Scan for the cell matching the given text and deliver its (x, y) coordinate at center. 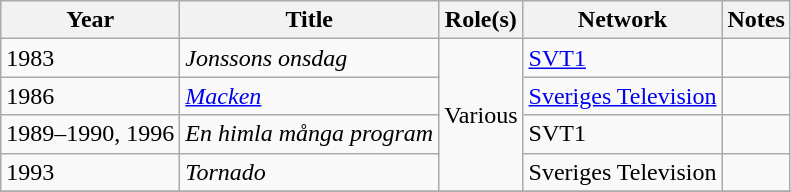
Tornado (310, 172)
1983 (90, 58)
1986 (90, 96)
En himla många program (310, 134)
1989–1990, 1996 (90, 134)
Role(s) (481, 20)
Network (622, 20)
1993 (90, 172)
Title (310, 20)
Notes (756, 20)
Various (481, 115)
Year (90, 20)
Jonssons onsdag (310, 58)
Macken (310, 96)
